Extract the [x, y] coordinate from the center of the cell holding the provided text.  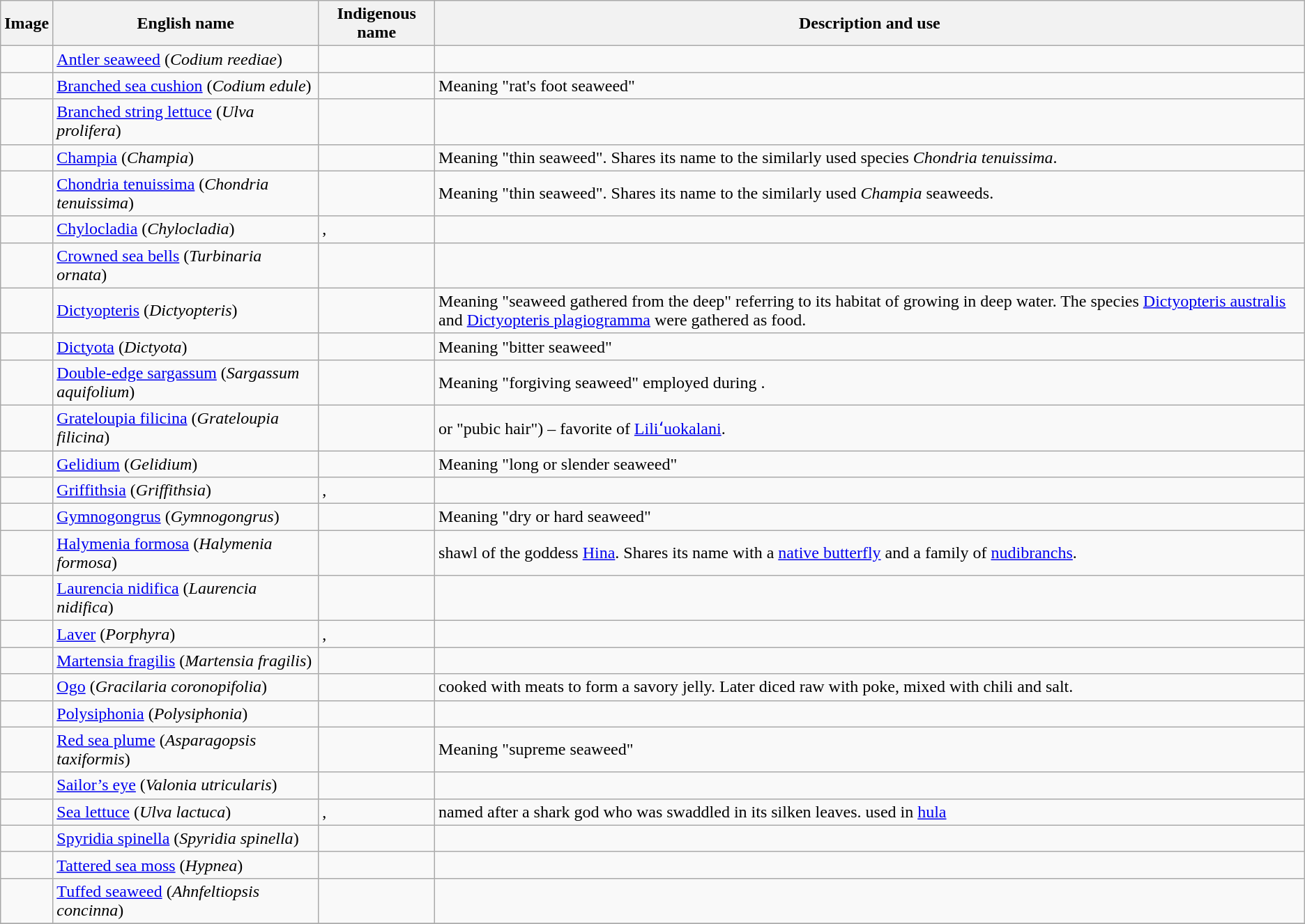
Meaning "rat's foot seaweed" [870, 86]
shawl of the goddess Hina. Shares its name with a native butterfly and a family of nudibranchs. [870, 553]
Gymnogongrus (Gymnogongrus) [185, 517]
Dictyota (Dictyota) [185, 346]
Halymenia formosa (Halymenia formosa) [185, 553]
Meaning "thin seaweed". Shares its name to the similarly used Champia seaweeds. [870, 194]
Sea lettuce (Ulva lactuca) [185, 812]
Dictyopteris (Dictyopteris) [185, 311]
Branched string lettuce (Ulva prolifera) [185, 121]
Tattered sea moss (Hypnea) [185, 865]
Crowned sea bells (Turbinaria ornata) [185, 265]
Ogo (Gracilaria coronopifolia) [185, 687]
Chylocladia (Chylocladia) [185, 229]
Meaning "long or slender seaweed" [870, 463]
Tuffed seaweed (Ahnfeltiopsis concinna) [185, 900]
Grateloupia filicina (Grateloupia filicina) [185, 428]
Chondria tenuissima (Chondria tenuissima) [185, 194]
cooked with meats to form a savory jelly. Later diced raw with poke, mixed with chili and salt. [870, 687]
Image [26, 24]
named after a shark god who was swaddled in its silken leaves. used in hula [870, 812]
Meaning "dry or hard seaweed" [870, 517]
Gelidium (Gelidium) [185, 463]
Polysiphonia (Polysiphonia) [185, 714]
English name [185, 24]
Meaning "supreme seaweed" [870, 750]
Meaning "forgiving seaweed" employed during . [870, 382]
Meaning "bitter seaweed" [870, 346]
or "pubic hair") – favorite of Liliʻuokalani. [870, 428]
Laver (Porphyra) [185, 634]
Meaning "thin seaweed". Shares its name to the similarly used species Chondria tenuissima. [870, 157]
Red sea plume (Asparagopsis taxiformis) [185, 750]
Indigenous name [376, 24]
Laurencia nidifica (Laurencia nidifica) [185, 598]
Branched sea cushion (Codium edule) [185, 86]
Antler seaweed (Codium reediae) [185, 59]
Champia (Champia) [185, 157]
Spyridia spinella (Spyridia spinella) [185, 838]
Griffithsia (Griffithsia) [185, 491]
Martensia fragilis (Martensia fragilis) [185, 661]
Description and use [870, 24]
Sailor’s eye (Valonia utricularis) [185, 785]
Double-edge sargassum (Sargassum aquifolium) [185, 382]
